Find where the given text appears and provide that cell's center as [X, Y] coordinate. 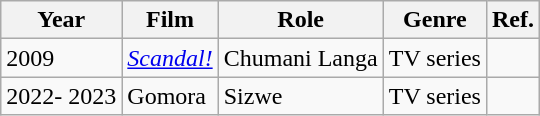
Genre [434, 20]
Ref. [512, 20]
2009 [62, 58]
Sizwe [300, 96]
Chumani Langa [300, 58]
Role [300, 20]
Film [170, 20]
Gomora [170, 96]
2022- 2023 [62, 96]
Scandal! [170, 58]
Year [62, 20]
